From the cell containing the given text, extract its center point as [x, y] coordinate. 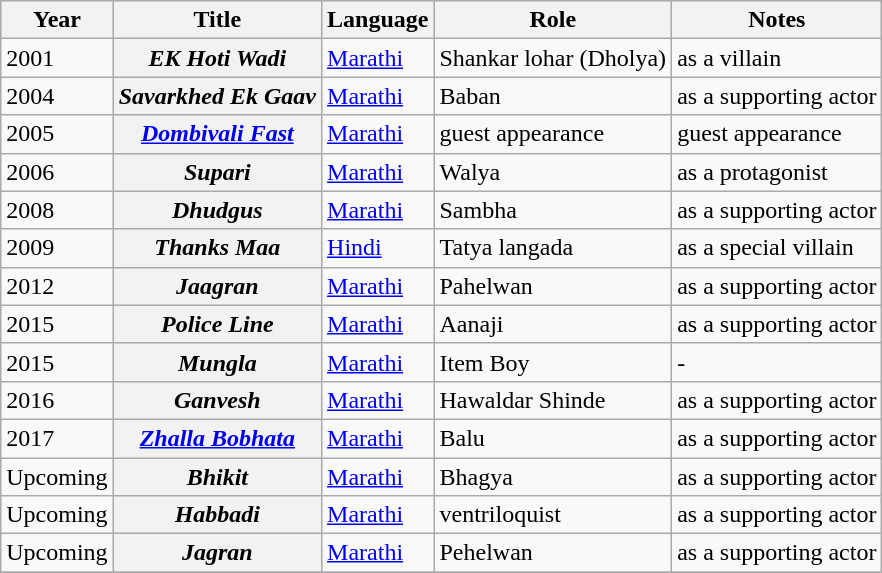
Tatya langada [553, 248]
Jagran [217, 553]
2009 [57, 248]
Supari [217, 172]
Mungla [217, 362]
Zhalla Bobhata [217, 438]
Ganvesh [217, 400]
2017 [57, 438]
Pahelwan [553, 286]
- [777, 362]
as a protagonist [777, 172]
Bhikit [217, 477]
Language [378, 20]
Police Line [217, 324]
2001 [57, 58]
Balu [553, 438]
2016 [57, 400]
as a villain [777, 58]
Role [553, 20]
as a special villain [777, 248]
Habbadi [217, 515]
Dombivali Fast [217, 134]
ventriloquist [553, 515]
Hawaldar Shinde [553, 400]
2005 [57, 134]
Walya [553, 172]
2006 [57, 172]
2004 [57, 96]
Bhagya [553, 477]
2008 [57, 210]
Title [217, 20]
Hindi [378, 248]
Aanaji [553, 324]
Thanks Maa [217, 248]
Sambha [553, 210]
2012 [57, 286]
Baban [553, 96]
Pehelwan [553, 553]
Jaagran [217, 286]
Savarkhed Ek Gaav [217, 96]
EK Hoti Wadi [217, 58]
Year [57, 20]
Notes [777, 20]
Dhudgus [217, 210]
Item Boy [553, 362]
Shankar lohar (Dholya) [553, 58]
